From the cell containing the given text, extract its center point as [X, Y] coordinate. 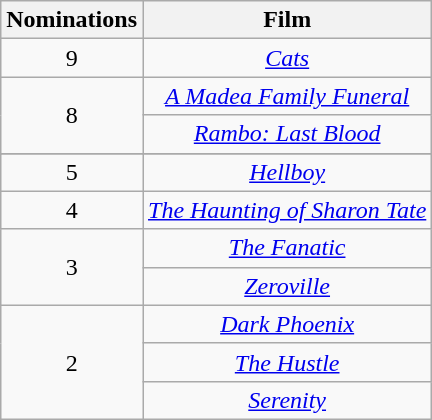
Nominations [72, 20]
The Haunting of Sharon Tate [286, 210]
Hellboy [286, 172]
Serenity [286, 400]
2 [72, 362]
Rambo: Last Blood [286, 134]
3 [72, 267]
The Hustle [286, 362]
4 [72, 210]
5 [72, 172]
Film [286, 20]
Cats [286, 58]
9 [72, 58]
A Madea Family Funeral [286, 96]
Dark Phoenix [286, 324]
Zeroville [286, 286]
The Fanatic [286, 248]
8 [72, 115]
